Locate the cell with the specified text and output its (X, Y) center coordinate. 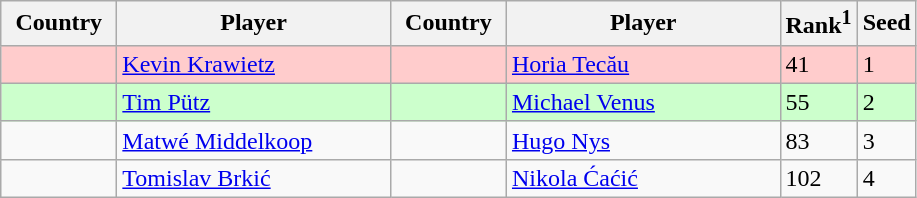
Matwé Middelkoop (254, 140)
1 (886, 64)
Horia Tecău (643, 64)
2 (886, 102)
Nikola Ćaćić (643, 178)
Kevin Krawietz (254, 64)
Hugo Nys (643, 140)
Rank1 (818, 24)
55 (818, 102)
102 (818, 178)
4 (886, 178)
Michael Venus (643, 102)
41 (818, 64)
3 (886, 140)
Tim Pütz (254, 102)
Tomislav Brkić (254, 178)
Seed (886, 24)
83 (818, 140)
